Scan for the cell matching the given text and deliver its [x, y] coordinate at center. 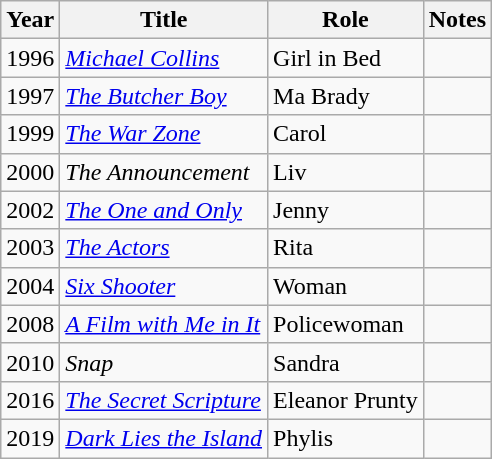
1997 [30, 96]
The War Zone [164, 134]
2004 [30, 286]
1999 [30, 134]
The Announcement [164, 172]
1996 [30, 58]
2000 [30, 172]
Girl in Bed [346, 58]
2008 [30, 324]
Six Shooter [164, 286]
Ma Brady [346, 96]
A Film with Me in It [164, 324]
Jenny [346, 210]
Sandra [346, 362]
2003 [30, 248]
The Secret Scripture [164, 400]
The One and Only [164, 210]
Liv [346, 172]
Rita [346, 248]
Policewoman [346, 324]
2010 [30, 362]
2016 [30, 400]
2019 [30, 438]
Woman [346, 286]
Carol [346, 134]
Snap [164, 362]
Title [164, 20]
Role [346, 20]
The Actors [164, 248]
2002 [30, 210]
The Butcher Boy [164, 96]
Year [30, 20]
Dark Lies the Island [164, 438]
Phylis [346, 438]
Michael Collins [164, 58]
Notes [457, 20]
Eleanor Prunty [346, 400]
